Capture the cell that displays the provided text and extract its [X, Y] central coordinate. 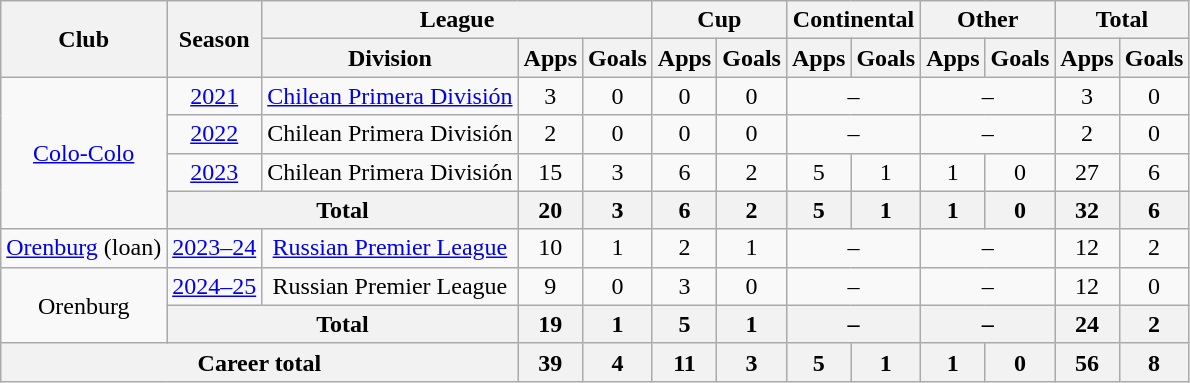
2024–25 [214, 286]
8 [1154, 362]
League [458, 20]
56 [1087, 362]
Orenburg [84, 305]
2023–24 [214, 248]
Continental [853, 20]
39 [550, 362]
4 [618, 362]
2023 [214, 172]
Division [390, 58]
Cup [719, 20]
2021 [214, 96]
24 [1087, 324]
15 [550, 172]
19 [550, 324]
32 [1087, 210]
Colo-Colo [84, 153]
10 [550, 248]
20 [550, 210]
2022 [214, 134]
11 [684, 362]
9 [550, 286]
Career total [260, 362]
Orenburg (loan) [84, 248]
Other [988, 20]
27 [1087, 172]
Season [214, 39]
Club [84, 39]
